Provide the (X, Y) coordinate of the cell's center where the given text is located.  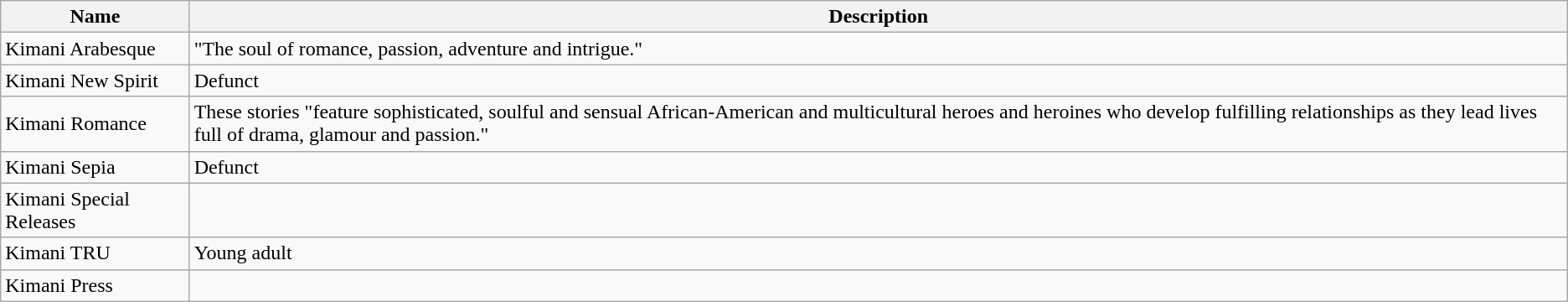
Name (95, 17)
Kimani New Spirit (95, 81)
Description (878, 17)
Kimani Press (95, 285)
Kimani Special Releases (95, 210)
Kimani Romance (95, 124)
Young adult (878, 253)
Kimani TRU (95, 253)
"The soul of romance, passion, adventure and intrigue." (878, 49)
Kimani Arabesque (95, 49)
Kimani Sepia (95, 167)
